Provide the [x, y] coordinate of the cell's center where the given text is located.  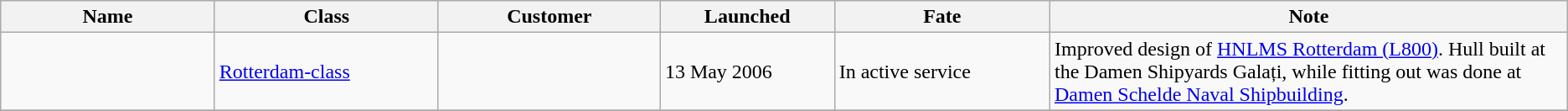
In active service [941, 71]
Customer [549, 17]
Launched [747, 17]
13 May 2006 [747, 71]
Class [327, 17]
Rotterdam-class [327, 71]
Improved design of HNLMS Rotterdam (L800). Hull built at the Damen Shipyards Galați, while fitting out was done at Damen Schelde Naval Shipbuilding. [1309, 71]
Note [1309, 17]
Fate [941, 17]
Name [108, 17]
